For the text-containing cell, return its midpoint in [x, y] coordinate format. 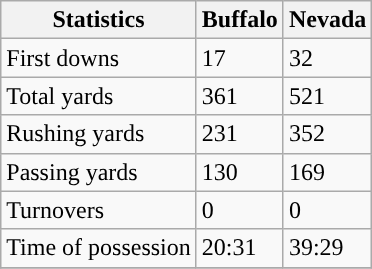
130 [240, 172]
First downs [99, 58]
Turnovers [99, 210]
32 [327, 58]
231 [240, 134]
17 [240, 58]
Statistics [99, 20]
Time of possession [99, 248]
Rushing yards [99, 134]
Passing yards [99, 172]
361 [240, 96]
39:29 [327, 248]
169 [327, 172]
Total yards [99, 96]
Buffalo [240, 20]
521 [327, 96]
20:31 [240, 248]
Nevada [327, 20]
352 [327, 134]
